Scan for the cell matching the given text and deliver its (X, Y) coordinate at center. 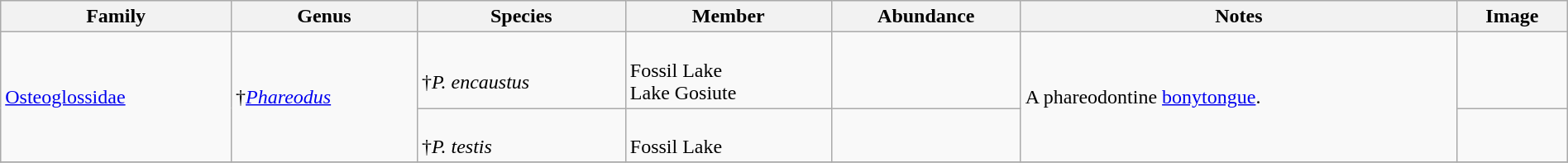
Abundance (926, 17)
Fossil Lake (728, 136)
Member (728, 17)
Genus (324, 17)
Species (521, 17)
Osteoglossidae (116, 98)
†P. testis (521, 136)
Fossil Lake Lake Gosiute (728, 70)
Notes (1239, 17)
†P. encaustus (521, 70)
Family (116, 17)
A phareodontine bonytongue. (1239, 98)
Image (1512, 17)
†Phareodus (324, 98)
